Scan for the cell matching the given text and deliver its [X, Y] coordinate at center. 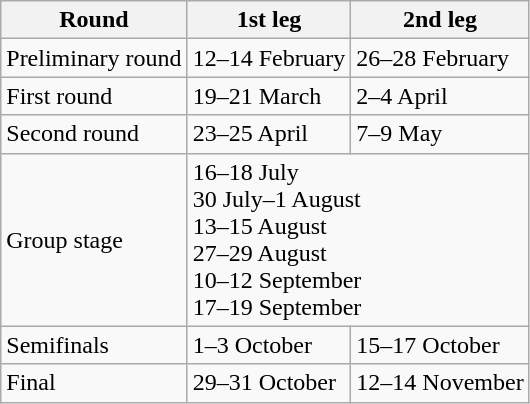
Preliminary round [94, 58]
7–9 May [440, 134]
Group stage [94, 240]
Final [94, 383]
26–28 February [440, 58]
1st leg [269, 20]
Semifinals [94, 345]
16–18 July 30 July–1 August 13–15 August 27–29 August 10–12 September 17–19 September [358, 240]
2–4 April [440, 96]
23–25 April [269, 134]
12–14 February [269, 58]
2nd leg [440, 20]
Second round [94, 134]
First round [94, 96]
1–3 October [269, 345]
29–31 October [269, 383]
12–14 November [440, 383]
19–21 March [269, 96]
15–17 October [440, 345]
Round [94, 20]
